From the cell containing the given text, extract its center point as (X, Y) coordinate. 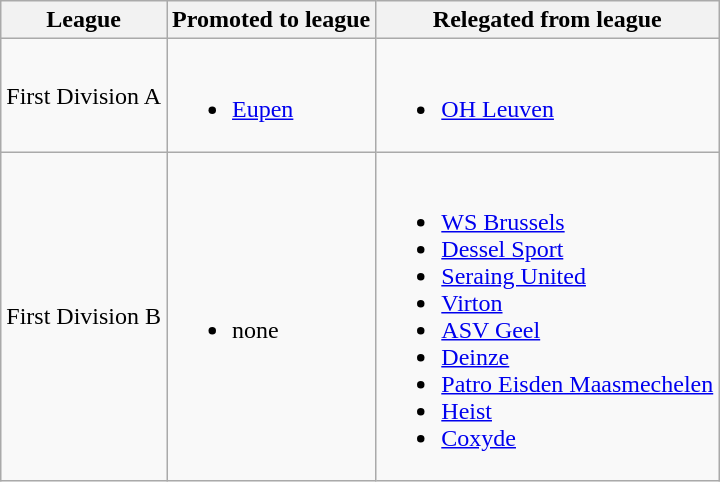
League (84, 20)
WS BrusselsDessel SportSeraing UnitedVirtonASV GeelDeinzePatro Eisden MaasmechelenHeistCoxyde (548, 316)
Relegated from league (548, 20)
First Division B (84, 316)
Eupen (272, 96)
Promoted to league (272, 20)
none (272, 316)
First Division A (84, 96)
OH Leuven (548, 96)
